Search for the cell housing the specified text and yield its (X, Y) center coordinate. 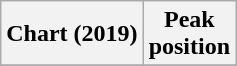
Peakposition (189, 34)
Chart (2019) (72, 34)
